For the text-containing cell, return its midpoint in (X, Y) coordinate format. 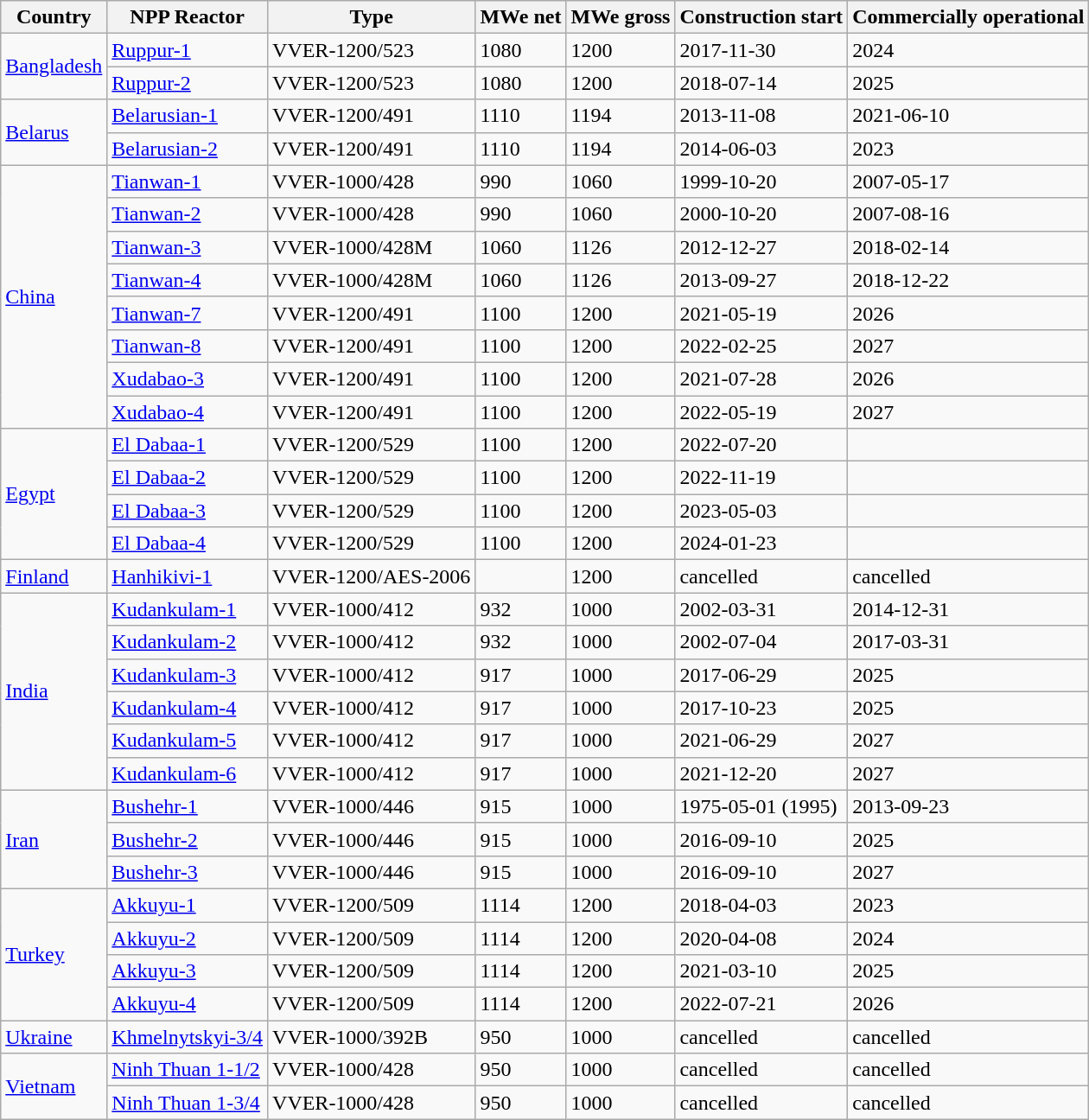
2014-06-03 (761, 149)
Tianwan-2 (188, 214)
2021-06-10 (968, 116)
2013-09-23 (968, 806)
2018-02-14 (968, 247)
Construction start (761, 17)
2022-02-25 (761, 346)
2000-10-20 (761, 214)
Tianwan-3 (188, 247)
Ruppur-2 (188, 83)
Akkuyu-3 (188, 971)
Kudankulam-3 (188, 675)
2007-08-16 (968, 214)
Belarus (54, 132)
Commercially operational (968, 17)
2013-09-27 (761, 280)
2022-05-19 (761, 412)
Country (54, 17)
2021-03-10 (761, 971)
MWe gross (621, 17)
2013-11-08 (761, 116)
Type (372, 17)
Vietnam (54, 1086)
Bangladesh (54, 67)
2014-12-31 (968, 609)
NPP Reactor (188, 17)
Kudankulam-6 (188, 773)
Khmelnytskyi-3/4 (188, 1037)
Egypt (54, 494)
Tianwan-4 (188, 280)
China (54, 296)
1999-10-20 (761, 181)
Xudabao-3 (188, 379)
Ninh Thuan 1-3/4 (188, 1103)
Ukraine (54, 1037)
Akkuyu-2 (188, 938)
Turkey (54, 954)
Akkuyu-1 (188, 905)
1975-05-01 (1995) (761, 806)
Bushehr-1 (188, 806)
2012-12-27 (761, 247)
VVER-1200/AES-2006 (372, 576)
2021-07-28 (761, 379)
2007-05-17 (968, 181)
Kudankulam-2 (188, 642)
2017-03-31 (968, 642)
Akkuyu-4 (188, 1004)
2002-07-04 (761, 642)
2021-06-29 (761, 741)
Bushehr-3 (188, 872)
Finland (54, 576)
2017-06-29 (761, 675)
Kudankulam-1 (188, 609)
VVER-1000/392B (372, 1037)
Ruppur-1 (188, 50)
2023-05-03 (761, 511)
Belarusian-1 (188, 116)
Tianwan-7 (188, 313)
Bushehr-2 (188, 839)
El Dabaa-1 (188, 445)
2021-05-19 (761, 313)
India (54, 691)
2024-01-23 (761, 544)
2017-10-23 (761, 708)
MWe net (520, 17)
Kudankulam-4 (188, 708)
Hanhikivi-1 (188, 576)
2021-12-20 (761, 773)
Tianwan-8 (188, 346)
El Dabaa-4 (188, 544)
2018-12-22 (968, 280)
Belarusian-2 (188, 149)
Iran (54, 839)
El Dabaa-2 (188, 478)
2022-11-19 (761, 478)
2017-11-30 (761, 50)
2022-07-21 (761, 1004)
2002-03-31 (761, 609)
Kudankulam-5 (188, 741)
2018-04-03 (761, 905)
2022-07-20 (761, 445)
Xudabao-4 (188, 412)
2018-07-14 (761, 83)
El Dabaa-3 (188, 511)
2020-04-08 (761, 938)
Ninh Thuan 1-1/2 (188, 1070)
Tianwan-1 (188, 181)
